Output the [x, y] coordinate of the center of the cell containing the given text.  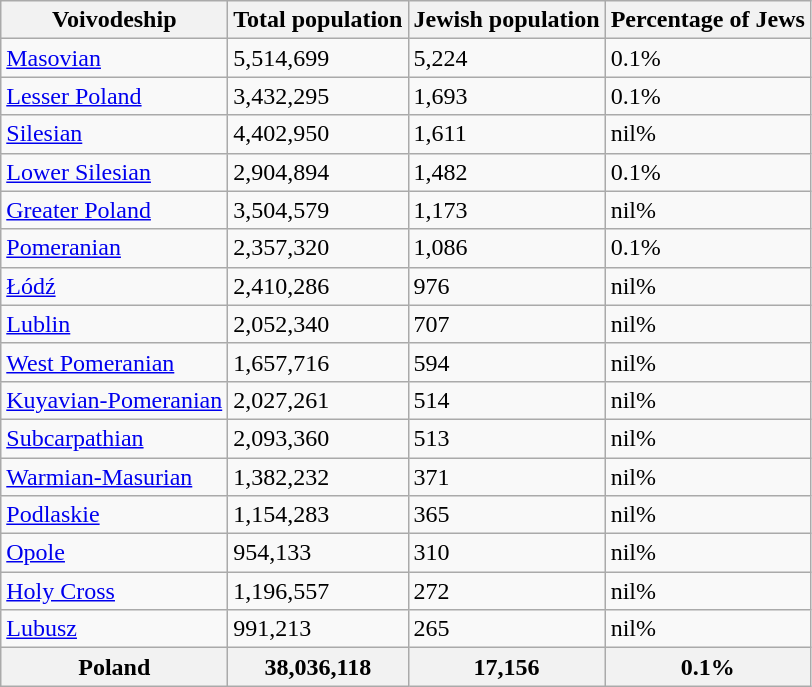
5,514,699 [318, 58]
5,224 [506, 58]
2,357,320 [318, 248]
1,196,557 [318, 591]
Silesian [114, 134]
513 [506, 438]
371 [506, 477]
Łódź [114, 286]
1,657,716 [318, 362]
976 [506, 286]
1,611 [506, 134]
Opole [114, 553]
3,504,579 [318, 210]
Lublin [114, 324]
Greater Poland [114, 210]
Holy Cross [114, 591]
38,036,118 [318, 667]
Percentage of Jews [708, 20]
Lower Silesian [114, 172]
310 [506, 553]
Jewish population [506, 20]
Voivodeship [114, 20]
Lubusz [114, 629]
Masovian [114, 58]
1,086 [506, 248]
2,027,261 [318, 400]
Total population [318, 20]
2,904,894 [318, 172]
2,052,340 [318, 324]
West Pomeranian [114, 362]
Podlaskie [114, 515]
265 [506, 629]
991,213 [318, 629]
2,093,360 [318, 438]
Kuyavian-Pomeranian [114, 400]
Lesser Poland [114, 96]
1,173 [506, 210]
Subcarpathian [114, 438]
594 [506, 362]
954,133 [318, 553]
365 [506, 515]
3,432,295 [318, 96]
272 [506, 591]
514 [506, 400]
1,154,283 [318, 515]
Poland [114, 667]
2,410,286 [318, 286]
707 [506, 324]
1,693 [506, 96]
4,402,950 [318, 134]
Warmian-Masurian [114, 477]
1,482 [506, 172]
Pomeranian [114, 248]
1,382,232 [318, 477]
17,156 [506, 667]
